Identify which cell holds the provided text, then report its (x, y) central coordinate. 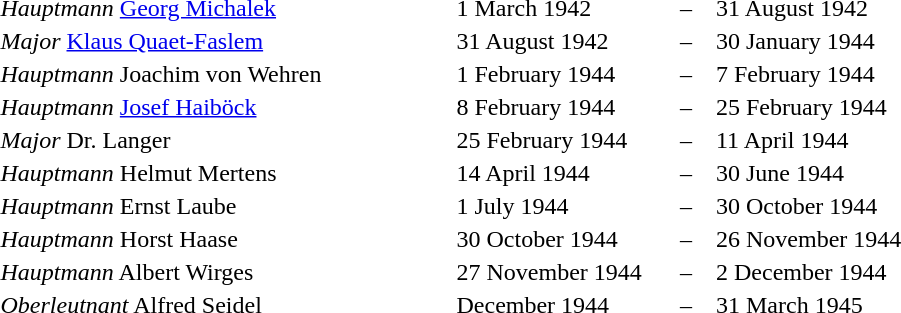
8 February 1944 (565, 107)
1 February 1944 (565, 74)
30 October 1944 (565, 239)
1 July 1944 (565, 206)
25 February 1944 (565, 140)
31 August 1942 (565, 41)
14 April 1944 (565, 173)
27 November 1944 (565, 272)
